Find where the given text appears and provide that cell's center as (X, Y) coordinate. 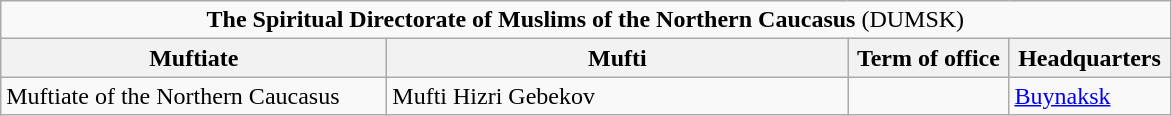
Mufti (618, 58)
Term of office (928, 58)
Muftiate (194, 58)
Buynaksk (1090, 96)
The Spiritual Directorate of Muslims of the Northern Caucasus (DUMSK) (586, 20)
Muftiate of the Northern Caucasus (194, 96)
Mufti Hizri Gebekov (618, 96)
Headquarters (1090, 58)
